Extract the (X, Y) coordinate from the center of the cell holding the provided text.  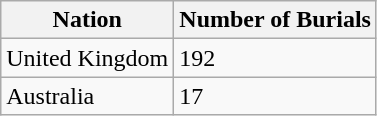
Number of Burials (276, 20)
United Kingdom (88, 58)
Australia (88, 96)
Nation (88, 20)
17 (276, 96)
192 (276, 58)
